Extract the [X, Y] coordinate from the center of the cell holding the provided text.  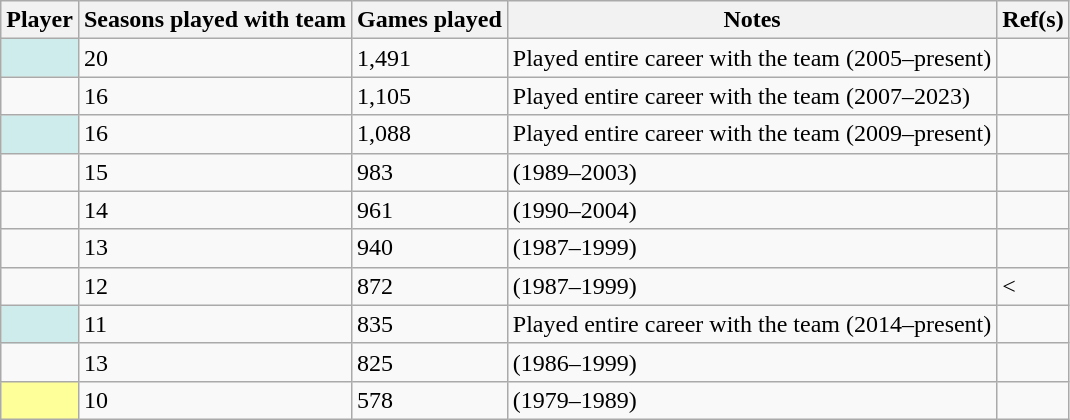
825 [430, 362]
(1989–2003) [752, 172]
1,088 [430, 134]
14 [214, 210]
< [1033, 286]
Notes [752, 20]
578 [430, 400]
Player [40, 20]
10 [214, 400]
1,491 [430, 58]
20 [214, 58]
12 [214, 286]
Ref(s) [1033, 20]
Played entire career with the team (2009–present) [752, 134]
835 [430, 324]
Seasons played with team [214, 20]
Played entire career with the team (2007–2023) [752, 96]
983 [430, 172]
(1990–2004) [752, 210]
(1986–1999) [752, 362]
940 [430, 248]
Played entire career with the team (2014–present) [752, 324]
Games played [430, 20]
1,105 [430, 96]
872 [430, 286]
15 [214, 172]
(1979–1989) [752, 400]
961 [430, 210]
Played entire career with the team (2005–present) [752, 58]
11 [214, 324]
